Capture the cell that displays the provided text and extract its (X, Y) central coordinate. 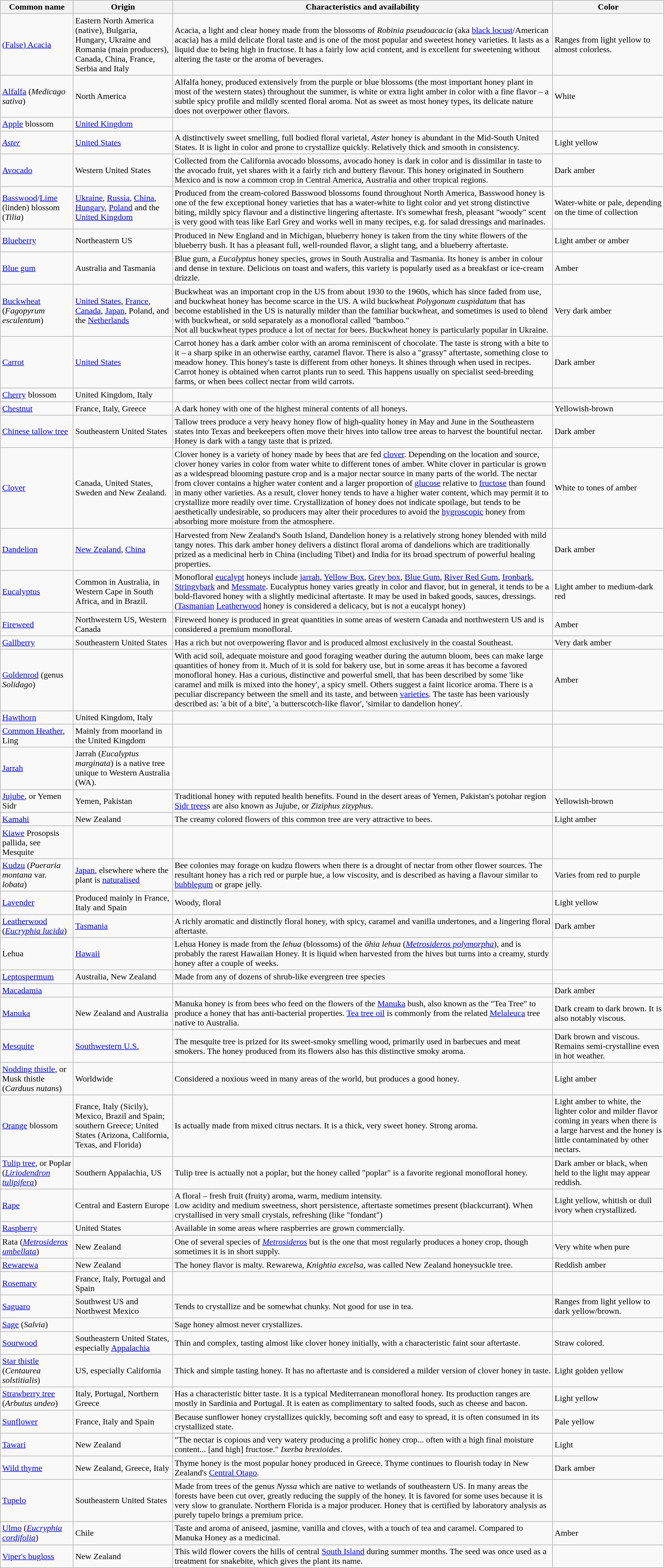
Sunflower (37, 1422)
Made from any of dozens of shrub-like evergreen tree species (363, 977)
Tasmania (123, 925)
Basswood/Lime (linden) blossom (Tilia) (37, 208)
Yemen, Pakistan (123, 801)
Chile (123, 1533)
Light (608, 1445)
Leatherwood (Eucryphia lucida) (37, 925)
Southeastern United States, especially Appalachia (123, 1342)
Macadamia (37, 990)
Sage honey almost never crystallizes. (363, 1324)
Cherry blossom (37, 395)
One of several species of Metrosideros but is the one that most regularly produces a honey crop, though sometimes it is in short supply. (363, 1247)
(False) Acacia (37, 45)
Southern Appalachia, US (123, 1173)
Common Heather, Ling (37, 735)
Southwestern U.S. (123, 1046)
Buckwheat (Fagopyrum esculentum) (37, 310)
Thick and simple tasting honey. It has no aftertaste and is considered a milder version of clover honey in taste. (363, 1371)
Clover (37, 488)
Saguaro (37, 1306)
Viper's bugloss (37, 1556)
Apple blossom (37, 124)
Italy, Portugal, Northern Greece (123, 1399)
Considered a noxious weed in many areas of the world, but produces a good honey. (363, 1079)
Characteristics and availability (363, 7)
Ranges from light yellow to almost colorless. (608, 45)
Reddish amber (608, 1265)
Jujube, or Yemen Sidr (37, 801)
White to tones of amber (608, 488)
Light amber to medium-dark red (608, 591)
Orange blossom (37, 1125)
Has a rich but not overpowering flavor and is produced almost exclusively in the coastal Southeast. (363, 643)
Tawari (37, 1445)
France, Italy, Portugal and Spain (123, 1283)
Pale yellow (608, 1422)
Tupelo (37, 1501)
Northeastern US (123, 240)
Mainly from moorland in the United Kingdom (123, 735)
Rewarewa (37, 1265)
North America (123, 96)
Dark cream to dark brown. It is also notably viscous. (608, 1013)
Kudzu (Pueraria montana var. lobata) (37, 875)
Light amber or amber (608, 240)
Light yellow, whitish or dull ivory when crystallized. (608, 1205)
Ulmo (Eucryphia cordifolia) (37, 1533)
The honey flavor is malty. Rewarewa, Knightia excelsa, was called New Zealand honeysuckle tree. (363, 1265)
Kamahi (37, 819)
Hawthorn (37, 717)
US, especially California (123, 1371)
Dark amber or black, when held to the light may appear reddish. (608, 1173)
Eucalyptus (37, 591)
Chinese tallow tree (37, 432)
Leptospermum (37, 977)
United States, France, Canada, Japan, Poland, and the Netherlands (123, 310)
Blueberry (37, 240)
Wild thyme (37, 1468)
Dandelion (37, 550)
Star thistle (Centaurea solstitialis) (37, 1371)
Because sunflower honey crystallizes quickly, becoming soft and easy to spread, it is often consumed in its crystallized state. (363, 1422)
New Zealand, Greece, Italy (123, 1468)
Origin (123, 7)
Ranges from light yellow to dark yellow/brown. (608, 1306)
Western United States (123, 170)
Available in some areas where raspberries are grown commercially. (363, 1228)
Thin and complex, tasting almost like clover honey initially, with a characteristic faint sour aftertaste. (363, 1342)
Fireweed honey is produced in great quantities in some areas of western Canada and northwestern US and is considered a premium monofloral. (363, 624)
Water-white or pale, depending on the time of collection (608, 208)
Rape (37, 1205)
Southwest US and Northwest Mexico (123, 1306)
Produced mainly in France, Italy and Spain (123, 903)
Dark brown and viscous. Remains semi-crystalline even in hot weather. (608, 1046)
Japan, elsewhere where the plant is naturalised (123, 875)
Very white when pure (608, 1247)
Chestnut (37, 408)
Hawaii (123, 954)
Goldenrod (genus Solidago) (37, 680)
New Zealand, China (123, 550)
Common in Australia, in Western Cape in South Africa, and in Brazil. (123, 591)
Manuka (37, 1013)
France, Italy and Spain (123, 1422)
The creamy colored flowers of this common tree are very attractive to bees. (363, 819)
Is actually made from mixed citrus nectars. It is a thick, very sweet honey. Strong aroma. (363, 1125)
New Zealand and Australia (123, 1013)
Ukraine, Russia, China, Hungary, Poland and the United Kingdom (123, 208)
Blue gum (37, 268)
Worldwide (123, 1079)
Australia and Tasmania (123, 268)
Canada, United States, Sweden and New Zealand. (123, 488)
Jarrah (Eucalyptus marginata) is a native tree unique to Western Australia (WA). (123, 768)
Northwestern US, Western Canada (123, 624)
Sage (Salvia) (37, 1324)
Aster (37, 143)
United Kingdom (123, 124)
Kiawe Prosopsis pallida, see Mesquite (37, 842)
Light golden yellow (608, 1371)
Woody, floral (363, 903)
Gallberry (37, 643)
Alfalfa (Medicago sativa) (37, 96)
Central and Eastern Europe (123, 1205)
Tends to crystallize and be somewhat chunky. Not good for use in tea. (363, 1306)
Nodding thistle, or Musk thistle (Carduus nutans) (37, 1079)
Fireweed (37, 624)
Raspberry (37, 1228)
Sourwood (37, 1342)
Tulip tree is actually not a poplar, but the honey called "poplar" is a favorite regional monofloral honey. (363, 1173)
Common name (37, 7)
Rata (Metrosideros umbellata) (37, 1247)
Jarrah (37, 768)
A dark honey with one of the highest mineral contents of all honeys. (363, 408)
Varies from red to purple (608, 875)
France, Italy (Sicily), Mexico, Brazil and Spain; southern Greece; United States (Arizona, California, Texas, and Florida) (123, 1125)
Tulip tree, or Poplar (Liriodendron tulipifera) (37, 1173)
Thyme honey is the most popular honey produced in Greece. Thyme continues to flourish today in New Zealand's Central Otago. (363, 1468)
Lehua (37, 954)
France, Italy, Greece (123, 408)
Mesquite (37, 1046)
White (608, 96)
Carrot (37, 362)
Lavender (37, 903)
Straw colored. (608, 1342)
Avocado (37, 170)
Taste and aroma of aniseed, jasmine, vanilla and cloves, with a touch of tea and caramel. Compared to Manuka Honey as a medicinal. (363, 1533)
Strawberry tree (Arbutus undeo) (37, 1399)
Rosemary (37, 1283)
Color (608, 7)
A richly aromatic and distinctly floral honey, with spicy, caramel and vanilla undertones, and a lingering floral aftertaste. (363, 925)
Eastern North America (native), Bulgaria, Hungary, Ukraine and Romania (main producers), Canada, China, France, Serbia and Italy (123, 45)
Australia, New Zealand (123, 977)
